Search for the cell housing the specified text and yield its [X, Y] center coordinate. 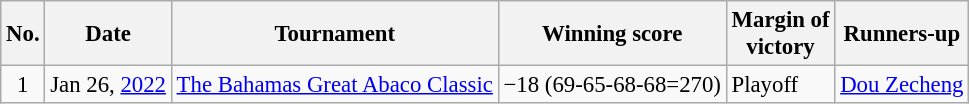
No. [23, 34]
Jan 26, 2022 [108, 85]
Tournament [334, 34]
Date [108, 34]
Dou Zecheng [902, 85]
Playoff [780, 85]
1 [23, 85]
The Bahamas Great Abaco Classic [334, 85]
Winning score [612, 34]
−18 (69-65-68-68=270) [612, 85]
Margin ofvictory [780, 34]
Runners-up [902, 34]
